From the cell containing the given text, extract its center point as [X, Y] coordinate. 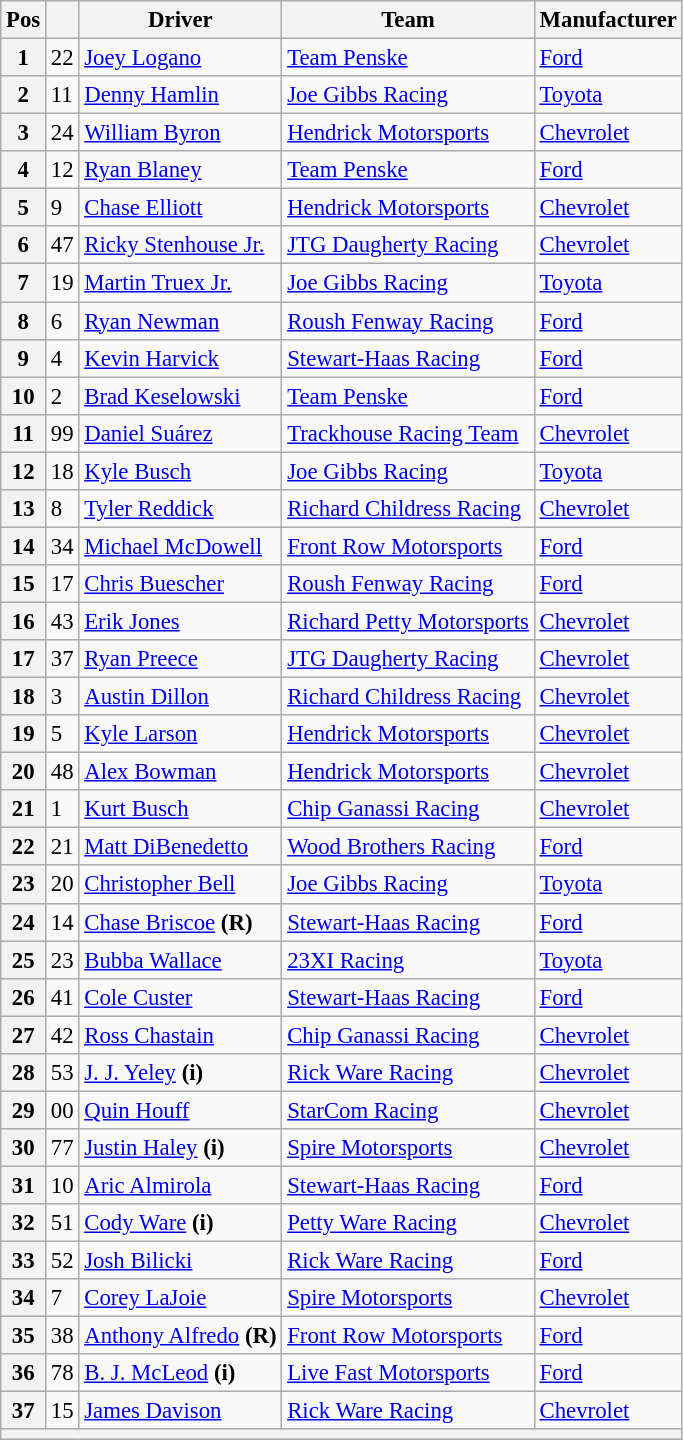
28 [24, 1073]
29 [24, 1110]
Matt DiBenedetto [180, 847]
52 [62, 1261]
Austin Dillon [180, 697]
B. J. McLeod (i) [180, 1373]
Anthony Alfredo (R) [180, 1336]
36 [24, 1373]
Cody Ware (i) [180, 1223]
Alex Bowman [180, 772]
Wood Brothers Racing [408, 847]
Cole Custer [180, 997]
Brad Keselowski [180, 396]
Martin Truex Jr. [180, 283]
Corey LaJoie [180, 1298]
Manufacturer [608, 20]
James Davison [180, 1411]
StarCom Racing [408, 1110]
41 [62, 997]
31 [24, 1185]
Erik Jones [180, 621]
Driver [180, 20]
Tyler Reddick [180, 509]
26 [24, 997]
35 [24, 1336]
Kurt Busch [180, 809]
J. J. Yeley (i) [180, 1073]
Denny Hamlin [180, 95]
Trackhouse Racing Team [408, 433]
Ryan Blaney [180, 170]
25 [24, 960]
Kevin Harvick [180, 358]
13 [24, 509]
99 [62, 433]
Aric Almirola [180, 1185]
Live Fast Motorsports [408, 1373]
Ricky Stenhouse Jr. [180, 245]
48 [62, 772]
Bubba Wallace [180, 960]
47 [62, 245]
Chris Buescher [180, 584]
Chase Briscoe (R) [180, 922]
Christopher Bell [180, 885]
32 [24, 1223]
William Byron [180, 133]
Ryan Newman [180, 321]
30 [24, 1148]
33 [24, 1261]
Ross Chastain [180, 1035]
Daniel Suárez [180, 433]
Quin Houff [180, 1110]
16 [24, 621]
Ryan Preece [180, 659]
Kyle Busch [180, 471]
42 [62, 1035]
Josh Bilicki [180, 1261]
Petty Ware Racing [408, 1223]
23XI Racing [408, 960]
38 [62, 1336]
78 [62, 1373]
27 [24, 1035]
Team [408, 20]
43 [62, 621]
Michael McDowell [180, 546]
53 [62, 1073]
Kyle Larson [180, 734]
77 [62, 1148]
51 [62, 1223]
00 [62, 1110]
Chase Elliott [180, 208]
Joey Logano [180, 58]
Richard Petty Motorsports [408, 621]
Justin Haley (i) [180, 1148]
Pos [24, 20]
